Extract the [x, y] coordinate from the center of the cell holding the provided text.  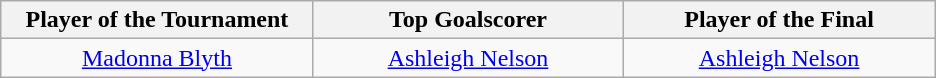
Madonna Blyth [156, 58]
Player of the Tournament [156, 20]
Top Goalscorer [468, 20]
Player of the Final [780, 20]
